Find where the given text appears and provide that cell's center as [X, Y] coordinate. 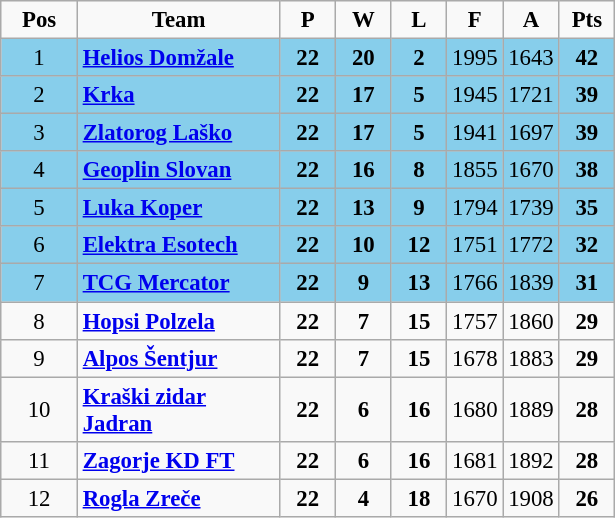
1855 [475, 170]
26 [587, 498]
1739 [531, 208]
Team [178, 20]
1794 [475, 208]
Elektra Esotech [178, 245]
Hopsi Polzela [178, 321]
1883 [531, 358]
31 [587, 283]
1757 [475, 321]
P [308, 20]
Helios Domžale [178, 58]
1697 [531, 133]
20 [364, 58]
11 [40, 460]
1680 [475, 410]
TCG Mercator [178, 283]
1945 [475, 95]
1721 [531, 95]
Pts [587, 20]
Luka Koper [178, 208]
1860 [531, 321]
1839 [531, 283]
42 [587, 58]
1 [40, 58]
1751 [475, 245]
1772 [531, 245]
Kraški zidar Jadran [178, 410]
L [419, 20]
1995 [475, 58]
Alpos Šentjur [178, 358]
A [531, 20]
Krka [178, 95]
Geoplin Slovan [178, 170]
32 [587, 245]
1681 [475, 460]
1766 [475, 283]
Rogla Zreče [178, 498]
1678 [475, 358]
Pos [40, 20]
1941 [475, 133]
3 [40, 133]
38 [587, 170]
F [475, 20]
1889 [531, 410]
1892 [531, 460]
1643 [531, 58]
18 [419, 498]
Zlatorog Laško [178, 133]
Zagorje KD FT [178, 460]
1908 [531, 498]
35 [587, 208]
W [364, 20]
